Detect which cell encompasses the target text, then output its (x, y) center coordinate. 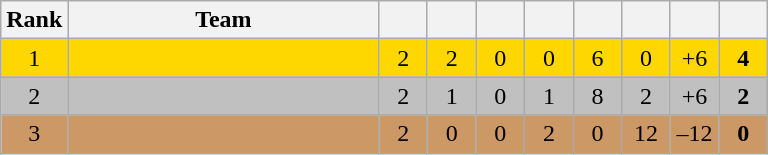
3 (34, 134)
Rank (34, 20)
–12 (694, 134)
4 (744, 58)
12 (646, 134)
8 (598, 96)
Team (224, 20)
6 (598, 58)
